Determine the [X, Y] coordinate at the center of the cell enclosing the given text.  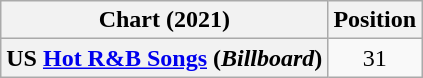
US Hot R&B Songs (Billboard) [164, 58]
Position [375, 20]
Chart (2021) [164, 20]
31 [375, 58]
